From the cell containing the given text, extract its center point as (x, y) coordinate. 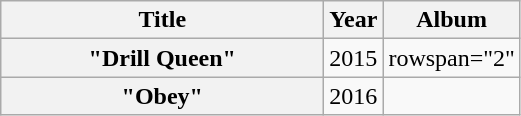
rowspan="2" (452, 58)
2016 (354, 96)
"Obey" (162, 96)
"Drill Queen" (162, 58)
Title (162, 20)
Year (354, 20)
2015 (354, 58)
Album (452, 20)
